From the cell containing the given text, extract its center point as [x, y] coordinate. 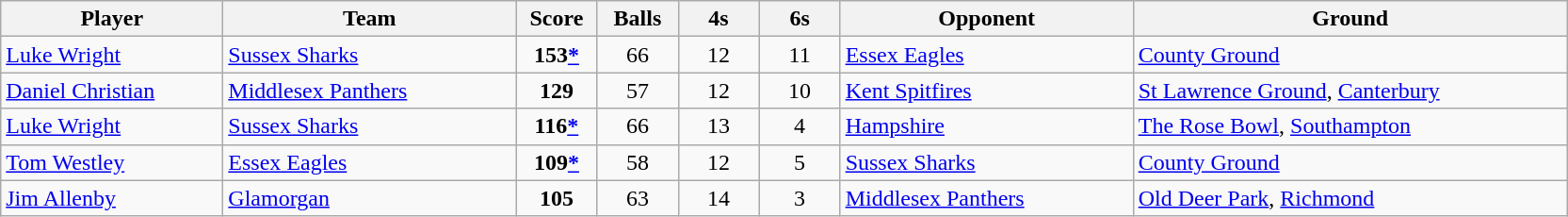
Score [557, 19]
4 [800, 126]
St Lawrence Ground, Canterbury [1350, 91]
The Rose Bowl, Southampton [1350, 126]
6s [800, 19]
4s [719, 19]
Balls [638, 19]
Old Deer Park, Richmond [1350, 198]
129 [557, 91]
14 [719, 198]
105 [557, 198]
57 [638, 91]
63 [638, 198]
10 [800, 91]
Hampshire [987, 126]
3 [800, 198]
Daniel Christian [112, 91]
13 [719, 126]
153* [557, 55]
Jim Allenby [112, 198]
Kent Spitfires [987, 91]
Glamorgan [369, 198]
5 [800, 162]
116* [557, 126]
Opponent [987, 19]
Ground [1350, 19]
Team [369, 19]
Tom Westley [112, 162]
58 [638, 162]
Player [112, 19]
11 [800, 55]
109* [557, 162]
